Scan for the cell matching the given text and deliver its (x, y) coordinate at center. 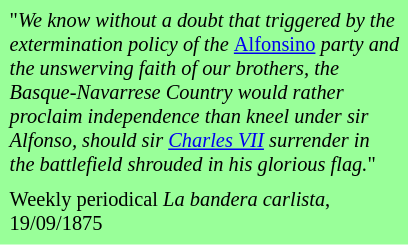
Weekly periodical La bandera carlista, 19/09/1875 (204, 212)
